Search for the cell housing the specified text and yield its [x, y] center coordinate. 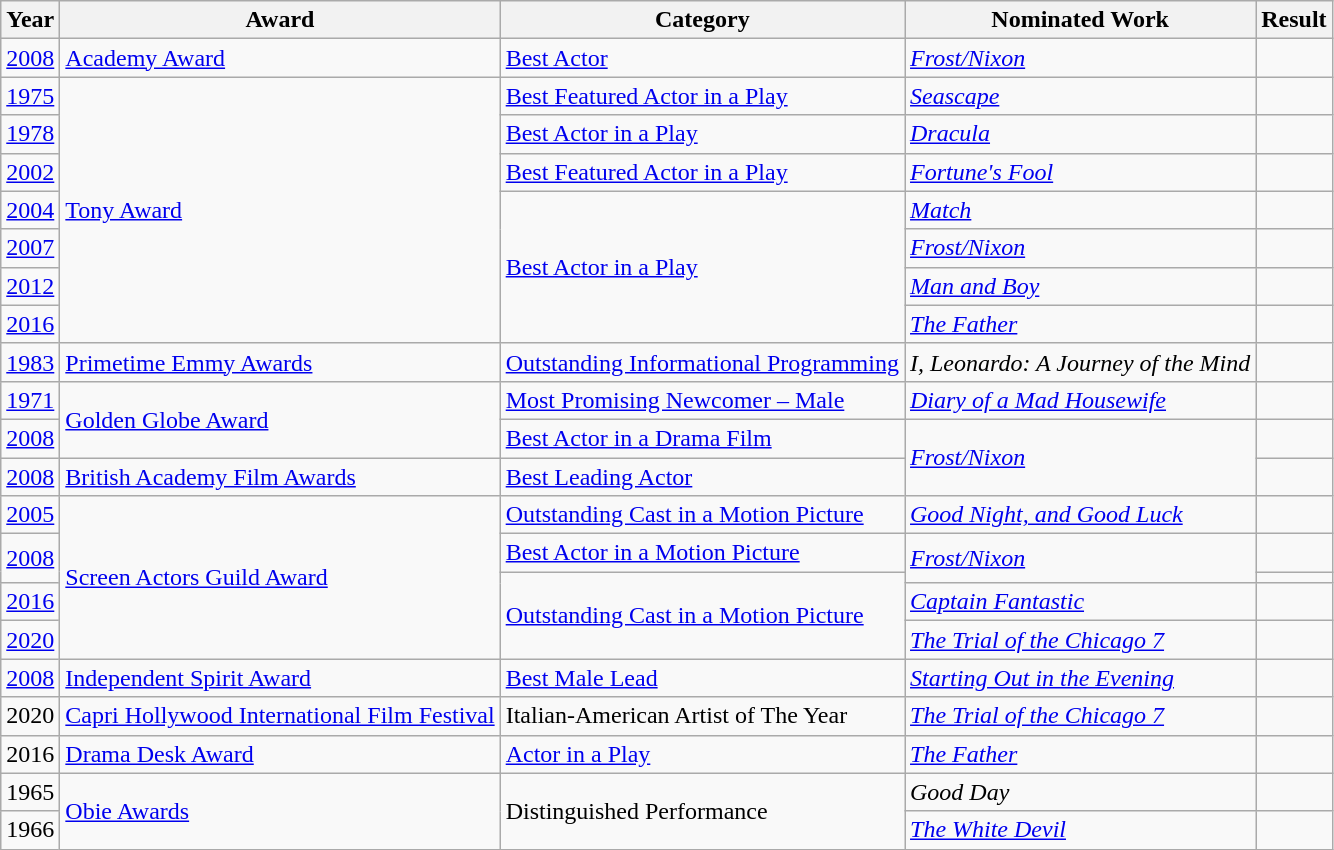
Best Leading Actor [702, 477]
2012 [30, 286]
Italian-American Artist of The Year [702, 716]
Category [702, 20]
1978 [30, 134]
Captain Fantastic [1080, 602]
Academy Award [280, 58]
Primetime Emmy Awards [280, 362]
British Academy Film Awards [280, 477]
1966 [30, 830]
Actor in a Play [702, 754]
1965 [30, 792]
Screen Actors Guild Award [280, 578]
Diary of a Mad Housewife [1080, 400]
Capri Hollywood International Film Festival [280, 716]
1975 [30, 96]
1983 [30, 362]
Nominated Work [1080, 20]
1971 [30, 400]
Outstanding Informational Programming [702, 362]
2007 [30, 248]
Independent Spirit Award [280, 678]
I, Leonardo: A Journey of the Mind [1080, 362]
2002 [30, 172]
Year [30, 20]
Best Actor in a Motion Picture [702, 553]
Dracula [1080, 134]
Obie Awards [280, 811]
Drama Desk Award [280, 754]
The White Devil [1080, 830]
Most Promising Newcomer – Male [702, 400]
Good Night, and Good Luck [1080, 515]
2004 [30, 210]
Distinguished Performance [702, 811]
Best Actor [702, 58]
Good Day [1080, 792]
Best Male Lead [702, 678]
Golden Globe Award [280, 419]
2005 [30, 515]
Seascape [1080, 96]
Result [1294, 20]
Tony Award [280, 210]
Match [1080, 210]
Starting Out in the Evening [1080, 678]
Best Actor in a Drama Film [702, 438]
Fortune's Fool [1080, 172]
Man and Boy [1080, 286]
Award [280, 20]
